Locate the cell with the specified text and output its (x, y) center coordinate. 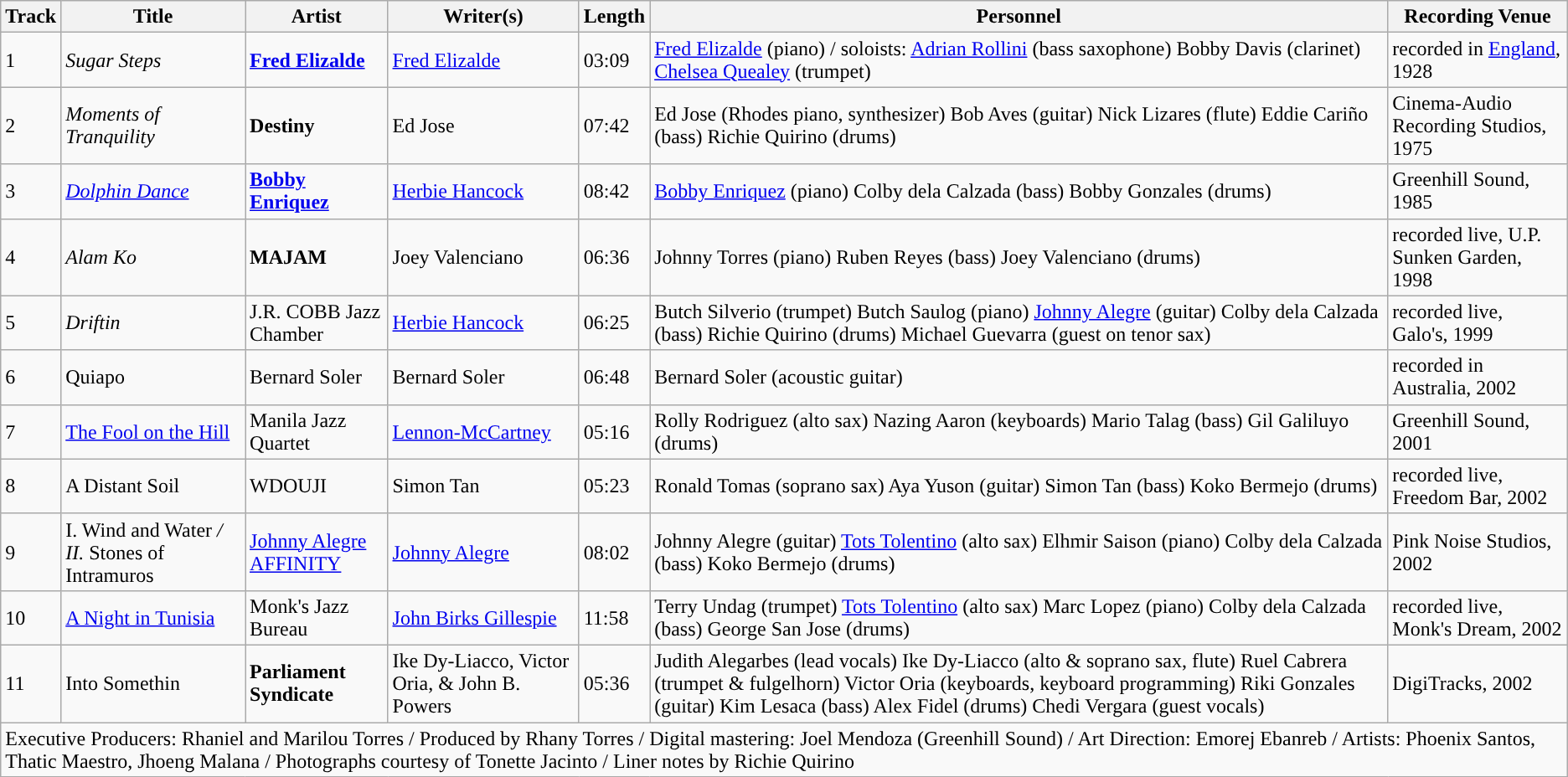
06:25 (614, 323)
Driftin (153, 323)
7 (31, 432)
Fred Elizalde (piano) / soloists: Adrian Rollini (bass saxophone) Bobby Davis (clarinet) Chelsea Quealey (trumpet) (1019, 60)
11:58 (614, 618)
WDOUJI (317, 486)
I. Wind and Water / II. Stones of Intramuros (153, 552)
9 (31, 552)
05:23 (614, 486)
08:02 (614, 552)
Alam Ko (153, 257)
Into Somethin (153, 683)
05:16 (614, 432)
Destiny (317, 126)
6 (31, 377)
Length (614, 17)
Ike Dy-Liacco, Victor Oria, & John B. Powers (483, 683)
Lennon-McCartney (483, 432)
Johnny Torres (piano) Ruben Reyes (bass) Joey Valenciano (drums) (1019, 257)
Johnny Alegre (483, 552)
Personnel (1019, 17)
Writer(s) (483, 17)
DigiTracks, 2002 (1478, 683)
10 (31, 618)
Parliament Syndicate (317, 683)
recorded live, Freedom Bar, 2002 (1478, 486)
Rolly Rodriguez (alto sax) Nazing Aaron (keyboards) Mario Talag (bass) Gil Galiluyo (drums) (1019, 432)
Bobby Enriquez (piano) Colby dela Calzada (bass) Bobby Gonzales (drums) (1019, 191)
MAJAM (317, 257)
07:42 (614, 126)
Ed Jose (483, 126)
Ed Jose (Rhodes piano, synthesizer) Bob Aves (guitar) Nick Lizares (flute) Eddie Cariño (bass) Richie Quirino (drums) (1019, 126)
John Birks Gillespie (483, 618)
recorded live, U.P. Sunken Garden, 1998 (1478, 257)
Greenhill Sound, 2001 (1478, 432)
Pink Noise Studios, 2002 (1478, 552)
Bernard Soler (acoustic guitar) (1019, 377)
Moments of Tranquility (153, 126)
11 (31, 683)
4 (31, 257)
A Night in Tunisia (153, 618)
Joey Valenciano (483, 257)
recorded live, Monk's Dream, 2002 (1478, 618)
Monk's Jazz Bureau (317, 618)
Manila Jazz Quartet (317, 432)
Bobby Enriquez (317, 191)
J.R. COBB Jazz Chamber (317, 323)
The Fool on the Hill (153, 432)
recorded in England, 1928 (1478, 60)
recorded in Australia, 2002 (1478, 377)
5 (31, 323)
Track (31, 17)
05:36 (614, 683)
8 (31, 486)
Title (153, 17)
Johnny Alegre AFFINITY (317, 552)
Cinema-Audio Recording Studios, 1975 (1478, 126)
08:42 (614, 191)
Simon Tan (483, 486)
A Distant Soil (153, 486)
06:36 (614, 257)
Terry Undag (trumpet) Tots Tolentino (alto sax) Marc Lopez (piano) Colby dela Calzada (bass) George San Jose (drums) (1019, 618)
Johnny Alegre (guitar) Tots Tolentino (alto sax) Elhmir Saison (piano) Colby dela Calzada (bass) Koko Bermejo (drums) (1019, 552)
recorded live, Galo's, 1999 (1478, 323)
06:48 (614, 377)
Recording Venue (1478, 17)
Quiapo (153, 377)
3 (31, 191)
Dolphin Dance (153, 191)
Sugar Steps (153, 60)
1 (31, 60)
2 (31, 126)
Artist (317, 17)
03:09 (614, 60)
Greenhill Sound, 1985 (1478, 191)
Ronald Tomas (soprano sax) Aya Yuson (guitar) Simon Tan (bass) Koko Bermejo (drums) (1019, 486)
